Search for the cell housing the specified text and yield its (x, y) center coordinate. 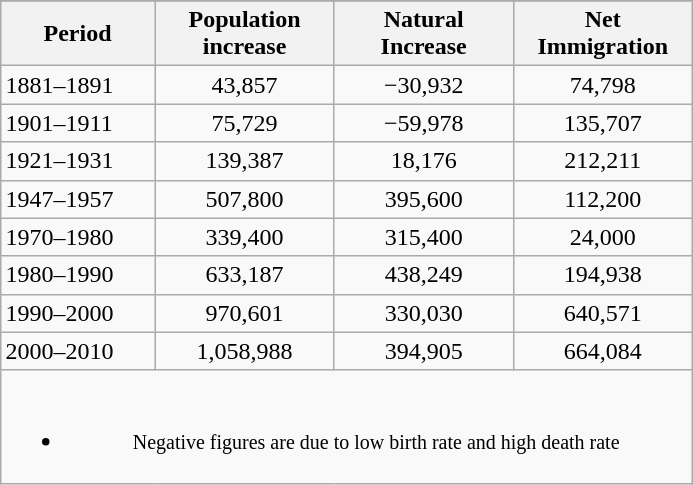
315,400 (424, 237)
1881–1891 (78, 85)
1,058,988 (244, 351)
Net Immigration (602, 34)
Negative figures are due to low birth rate and high death rate (346, 426)
75,729 (244, 123)
1990–2000 (78, 313)
139,387 (244, 161)
1970–1980 (78, 237)
74,798 (602, 85)
438,249 (424, 275)
970,601 (244, 313)
633,187 (244, 275)
664,084 (602, 351)
1921–1931 (78, 161)
Population increase (244, 34)
Natural Increase (424, 34)
1947–1957 (78, 199)
43,857 (244, 85)
640,571 (602, 313)
−59,978 (424, 123)
Period (78, 34)
212,211 (602, 161)
330,030 (424, 313)
1901–1911 (78, 123)
194,938 (602, 275)
395,600 (424, 199)
135,707 (602, 123)
−30,932 (424, 85)
2000–2010 (78, 351)
339,400 (244, 237)
1980–1990 (78, 275)
18,176 (424, 161)
507,800 (244, 199)
112,200 (602, 199)
24,000 (602, 237)
394,905 (424, 351)
